Find where the given text appears and provide that cell's center as (X, Y) coordinate. 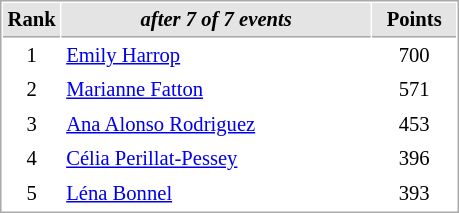
Léna Bonnel (216, 194)
571 (414, 90)
453 (414, 124)
1 (32, 56)
Points (414, 20)
393 (414, 194)
700 (414, 56)
Rank (32, 20)
Ana Alonso Rodriguez (216, 124)
2 (32, 90)
5 (32, 194)
3 (32, 124)
Célia Perillat-Pessey (216, 158)
Emily Harrop (216, 56)
Marianne Fatton (216, 90)
4 (32, 158)
after 7 of 7 events (216, 20)
396 (414, 158)
